Determine the (x, y) coordinate at the center of the cell enclosing the given text.  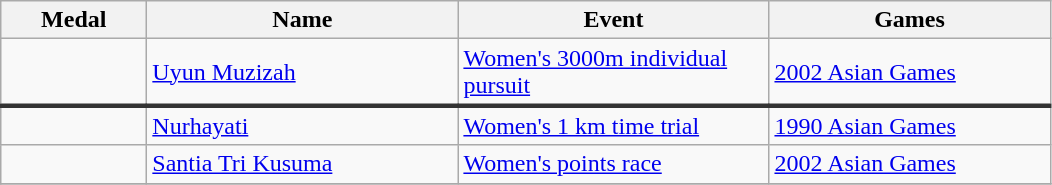
Santia Tri Kusuma (302, 164)
1990 Asian Games (910, 125)
Medal (74, 20)
Nurhayati (302, 125)
Women's 1 km time trial (614, 125)
Women's 3000m individual pursuit (614, 72)
Games (910, 20)
Uyun Muzizah (302, 72)
Women's points race (614, 164)
Event (614, 20)
Name (302, 20)
